Locate the cell with the specified text and output its [X, Y] center coordinate. 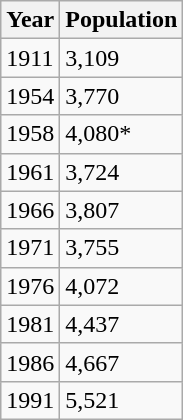
1961 [30, 172]
5,521 [122, 400]
3,755 [122, 248]
1976 [30, 286]
Year [30, 20]
4,437 [122, 324]
1981 [30, 324]
3,807 [122, 210]
3,109 [122, 58]
4,072 [122, 286]
1954 [30, 96]
1958 [30, 134]
3,724 [122, 172]
1966 [30, 210]
Population [122, 20]
4,667 [122, 362]
1991 [30, 400]
4,080* [122, 134]
3,770 [122, 96]
1986 [30, 362]
1911 [30, 58]
1971 [30, 248]
